For the text-containing cell, return its midpoint in [x, y] coordinate format. 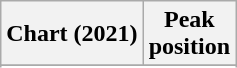
Chart (2021) [72, 34]
Peakposition [189, 34]
